Find where the given text appears and provide that cell's center as (X, Y) coordinate. 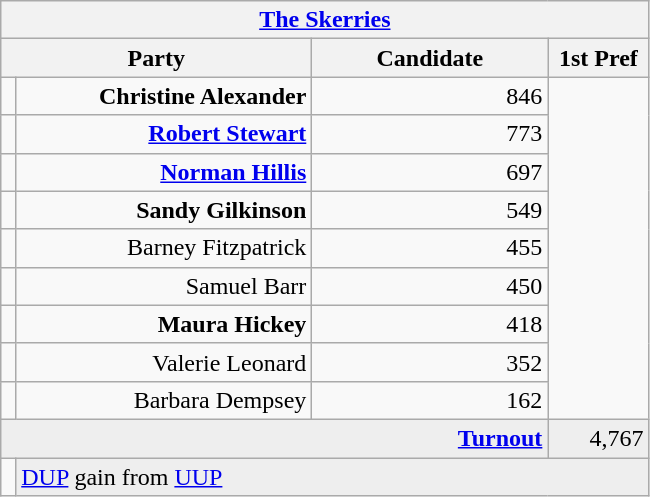
DUP gain from UUP (332, 477)
Candidate (430, 58)
1st Pref (598, 58)
352 (430, 362)
4,767 (598, 438)
Party (156, 58)
Norman Hillis (164, 172)
Barbara Dempsey (164, 400)
Christine Alexander (164, 96)
Maura Hickey (164, 324)
773 (430, 134)
Valerie Leonard (164, 362)
Barney Fitzpatrick (164, 248)
697 (430, 172)
450 (430, 286)
846 (430, 96)
Robert Stewart (164, 134)
549 (430, 210)
The Skerries (325, 20)
Samuel Barr (164, 286)
Turnout (274, 438)
455 (430, 248)
Sandy Gilkinson (164, 210)
418 (430, 324)
162 (430, 400)
